Find where the given text appears and provide that cell's center as [x, y] coordinate. 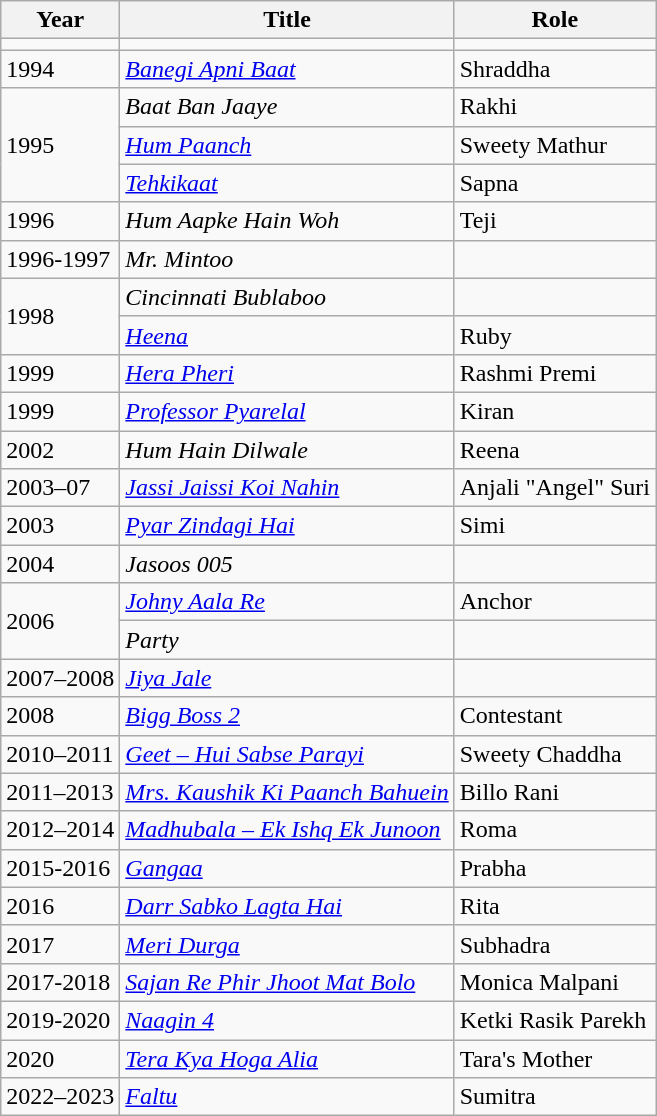
Title [287, 20]
Sajan Re Phir Jhoot Mat Bolo [287, 982]
Teji [554, 221]
Billo Rani [554, 792]
Roma [554, 830]
Darr Sabko Lagta Hai [287, 906]
Tehkikaat [287, 183]
Sweety Chaddha [554, 754]
Baat Ban Jaaye [287, 107]
Faltu [287, 1097]
2012–2014 [60, 830]
Simi [554, 526]
Sweety Mathur [554, 145]
Geet – Hui Sabse Parayi [287, 754]
Naagin 4 [287, 1020]
Bigg Boss 2 [287, 716]
Reena [554, 449]
Hum Aapke Hain Woh [287, 221]
1996 [60, 221]
Subhadra [554, 944]
Kiran [554, 411]
Professor Pyarelal [287, 411]
2010–2011 [60, 754]
Hera Pheri [287, 373]
Shraddha [554, 69]
Ruby [554, 335]
Gangaa [287, 868]
Banegi Apni Baat [287, 69]
2016 [60, 906]
Meri Durga [287, 944]
Mrs. Kaushik Ki Paanch Bahuein [287, 792]
Hum Hain Dilwale [287, 449]
2019-2020 [60, 1020]
Jasoos 005 [287, 564]
Madhubala – Ek Ishq Ek Junoon [287, 830]
2017-2018 [60, 982]
Rashmi Premi [554, 373]
Mr. Mintoo [287, 259]
Sumitra [554, 1097]
2022–2023 [60, 1097]
Pyar Zindagi Hai [287, 526]
1994 [60, 69]
Jiya Jale [287, 678]
1995 [60, 145]
2017 [60, 944]
1998 [60, 316]
2003 [60, 526]
Sapna [554, 183]
Rita [554, 906]
Role [554, 20]
Anchor [554, 602]
Tera Kya Hoga Alia [287, 1059]
Cincinnati Bublaboo [287, 297]
Party [287, 640]
2007–2008 [60, 678]
2020 [60, 1059]
2002 [60, 449]
Monica Malpani [554, 982]
Johny Aala Re [287, 602]
2011–2013 [60, 792]
Hum Paanch [287, 145]
2003–07 [60, 488]
Heena [287, 335]
Jassi Jaissi Koi Nahin [287, 488]
2015-2016 [60, 868]
Prabha [554, 868]
Tara's Mother [554, 1059]
Contestant [554, 716]
2008 [60, 716]
2004 [60, 564]
Anjali "Angel" Suri [554, 488]
2006 [60, 621]
Rakhi [554, 107]
Year [60, 20]
Ketki Rasik Parekh [554, 1020]
1996-1997 [60, 259]
